Return [X, Y] of the center of cell containing provided text 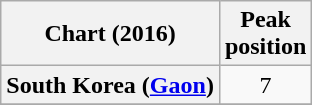
Chart (2016) [110, 34]
South Korea (Gaon) [110, 85]
Peakposition [265, 34]
7 [265, 85]
